Provide the [x, y] coordinate of the cell's center where the given text is located.  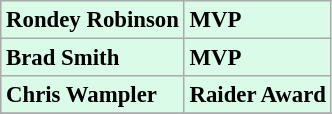
Chris Wampler [92, 95]
Rondey Robinson [92, 20]
Brad Smith [92, 58]
Raider Award [258, 95]
